Capture the cell that displays the provided text and extract its [X, Y] central coordinate. 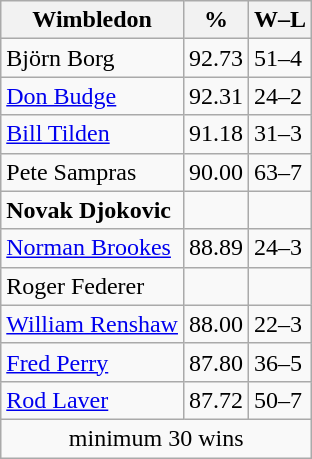
Roger Federer [92, 286]
87.80 [216, 362]
31–3 [280, 134]
36–5 [280, 362]
% [216, 20]
Novak Djokovic [92, 210]
Fred Perry [92, 362]
Don Budge [92, 96]
Björn Borg [92, 58]
92.31 [216, 96]
minimum 30 wins [156, 438]
90.00 [216, 172]
22–3 [280, 324]
92.73 [216, 58]
W–L [280, 20]
88.89 [216, 248]
Rod Laver [92, 400]
24–3 [280, 248]
87.72 [216, 400]
Norman Brookes [92, 248]
63–7 [280, 172]
24–2 [280, 96]
91.18 [216, 134]
51–4 [280, 58]
Bill Tilden [92, 134]
William Renshaw [92, 324]
Pete Sampras [92, 172]
50–7 [280, 400]
Wimbledon [92, 20]
88.00 [216, 324]
